Capture the cell that displays the provided text and extract its (X, Y) central coordinate. 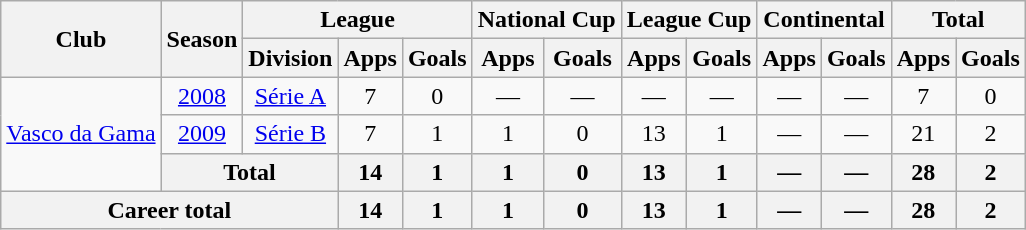
2009 (202, 134)
League Cup (689, 20)
Club (81, 39)
Season (202, 39)
Continental (824, 20)
21 (923, 134)
Série B (290, 134)
Career total (170, 210)
Vasco da Gama (81, 134)
2008 (202, 96)
Division (290, 58)
League (358, 20)
National Cup (546, 20)
Série A (290, 96)
